From the cell containing the given text, extract its center point as (X, Y) coordinate. 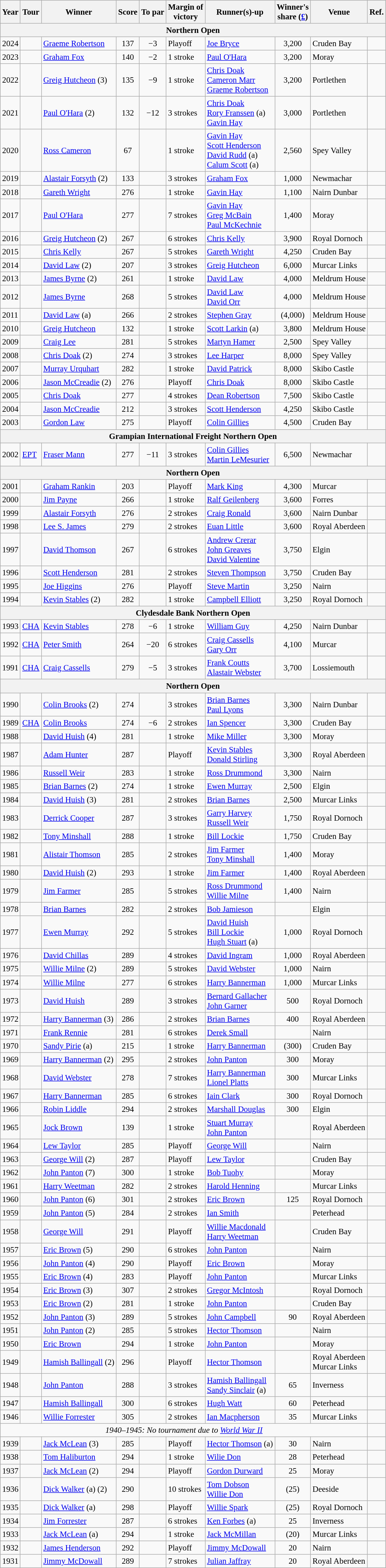
Robin Liddle (79, 1109)
Ian Smith (240, 1213)
Venue (339, 12)
1960 (10, 1200)
3,800 (293, 328)
−11 (153, 454)
1979 (10, 891)
−3 (153, 44)
−20 (153, 645)
1931 (10, 1561)
203 (128, 486)
1977 (10, 932)
1957 (10, 1250)
Harry Bannerman (2) (79, 1059)
1991 (10, 668)
John Panton (6) (79, 1200)
Alastair Forsyth (2) (79, 179)
1932 (10, 1548)
1937 (10, 1471)
1956 (10, 1263)
David Huish (3) (79, 800)
1936 (10, 1489)
Bernard Gallacher John Garner (240, 1001)
David Huish (4) (79, 736)
Dick Walker (a) (79, 1507)
Joe Higgins (79, 586)
Fraser Mann (79, 454)
1978 (10, 909)
1973 (10, 1001)
1939 (10, 1444)
2,560 (293, 151)
Marshall Douglas (240, 1109)
Hamish Ballingall Sandy Sinclair (a) (240, 1385)
Mike Miller (240, 736)
1934 (10, 1521)
John Panton (4) (79, 1263)
1984 (10, 800)
1964 (10, 1146)
Grampian International Freight Northern Open (193, 436)
Bob Jamieson (240, 909)
Craig Ronald (240, 513)
298 (128, 1507)
139 (128, 1128)
1968 (10, 1078)
1998 (10, 527)
1993 (10, 626)
400 (293, 1019)
Royal AberdeenMurcar Links (339, 1362)
John Panton (7) (79, 1173)
Brian Barnes (2) (79, 786)
Willie Milne (79, 982)
135 (128, 80)
−5 (153, 668)
268 (128, 297)
Steven Thompson (240, 573)
To par (153, 12)
1933 (10, 1534)
Lossiemouth (339, 668)
William Guy (240, 626)
Willie Macdonald Harry Weetman (240, 1231)
6,000 (293, 265)
Jack McLean (2) (79, 1471)
Martyn Hamer (240, 342)
Andrew Crerar John Greaves David Valentine (240, 549)
Jason McCreadie (79, 409)
Chris Doak Cameron Marr Graeme Robertson (240, 80)
500 (293, 1001)
Gavin Hay Scott Henderson David Rudd (a) Calum Scott (a) (240, 151)
1990 (10, 705)
John Panton (2) (79, 1330)
John Panton (3) (79, 1317)
Dean Robertson (240, 396)
Eric Brown (3) (79, 1290)
2019 (10, 179)
6,500 (293, 454)
2017 (10, 215)
2009 (10, 342)
1950 (10, 1344)
David Chillas (79, 956)
1970 (10, 1046)
Peter Smith (79, 645)
John Panton (5) (79, 1213)
Tom Dobson Willie Don (240, 1489)
2010 (10, 328)
−9 (153, 80)
Forres (339, 500)
Jason McCreadie (2) (79, 382)
Colin Brooks (2) (79, 705)
2004 (10, 409)
Score (128, 12)
(20) (293, 1534)
David Law David Orr (240, 297)
1999 (10, 513)
Ken Forbes (a) (240, 1521)
2013 (10, 279)
1980 (10, 873)
296 (128, 1362)
10 strokes (185, 1489)
John Campbell (240, 1317)
2006 (10, 382)
Chris Doak Rory Franssen (a) Gavin Hay (240, 113)
1969 (10, 1059)
207 (128, 265)
Wilie Don (240, 1457)
1947 (10, 1403)
Eric Brown (4) (79, 1276)
Steve Martin (240, 586)
1949 (10, 1362)
2007 (10, 369)
1,100 (293, 192)
295 (128, 1059)
284 (128, 1213)
2023 (10, 57)
1935 (10, 1507)
1953 (10, 1304)
2012 (10, 297)
275 (128, 423)
307 (128, 1290)
Kevin Stables (2) (79, 600)
35 (293, 1417)
Lee S. James (79, 527)
3,700 (293, 668)
1958 (10, 1231)
2014 (10, 265)
Graeme Robertson (79, 44)
Hamish Ballingall (2) (79, 1362)
Chris Doak (2) (79, 356)
Willie Milne (2) (79, 969)
Jock Brown (79, 1128)
1962 (10, 1173)
2015 (10, 251)
Kevin Stables Donald Stirling (240, 754)
2005 (10, 396)
(300) (293, 1046)
Alastair Forsyth (79, 513)
1946 (10, 1417)
1966 (10, 1109)
1955 (10, 1276)
−2 (153, 57)
2000 (10, 500)
Jim Farmer Tony Minshall (240, 854)
Jack McLean (3) (79, 1444)
Eric Brown (2) (79, 1304)
1982 (10, 836)
Eric Brown (5) (79, 1250)
1997 (10, 549)
Mark King (240, 486)
Derek Small (240, 1032)
Tony Minshall (79, 836)
212 (128, 409)
133 (128, 179)
1951 (10, 1330)
Campbell Elliott (240, 600)
Ian Spencer (240, 723)
Frank Rennie (79, 1032)
Kevin Stables (79, 626)
1971 (10, 1032)
Graham Rankin (79, 486)
Jack McLean (a) (79, 1534)
4,100 (293, 645)
David Huish Bill Lockie Hugh Stuart (a) (240, 932)
Craig Cassells Gary Orr (240, 645)
David Huish (79, 1001)
90 (293, 1317)
4,300 (293, 486)
Hamish Ballingall (79, 1403)
Ross Drummond (240, 773)
Gavin Hay (240, 192)
293 (128, 873)
Garry Harvey Russell Weir (240, 818)
Harold Henning (240, 1186)
Lee Harper (240, 356)
Derrick Cooper (79, 818)
Greig Hutcheon (3) (79, 80)
Gregor McIntosh (240, 1290)
30 (293, 1444)
1988 (10, 736)
1963 (10, 1159)
7,500 (293, 396)
Jim Forrester (79, 1521)
Scott Larkin (a) (240, 328)
Margin ofvictory (185, 12)
Colin Gillies (240, 423)
1940–1945: No tournament due to World War II (184, 1430)
Adam Hunter (79, 754)
2024 (10, 44)
3,000 (293, 113)
286 (128, 1019)
Paul O'Hara (2) (79, 113)
Harry Bannerman Lionel Platts (240, 1078)
Colin Gillies Martin LeMesurier (240, 454)
James Byrne (79, 297)
1992 (10, 645)
Willie Spark (240, 1507)
Alistair Thomson (79, 854)
Ian Macpherson (240, 1417)
2022 (10, 80)
Gordon Law (79, 423)
60 (293, 1403)
1985 (10, 786)
Runner(s)-up (240, 12)
Tom Haliburton (79, 1457)
Joe Bryce (240, 44)
67 (128, 151)
Greig Hutcheon (2) (79, 238)
Colin Brooks (79, 723)
Stephen Gray (240, 315)
Hugh Watt (240, 1403)
140 (128, 57)
1959 (10, 1213)
Winner'sshare (£) (293, 12)
1987 (10, 754)
David Patrick (240, 369)
1972 (10, 1019)
2002 (10, 454)
1948 (10, 1385)
David Law (240, 279)
1938 (10, 1457)
Winner (79, 12)
Harry Bannerman (3) (79, 1019)
David Thomson (79, 549)
261 (128, 279)
1952 (10, 1317)
−12 (153, 113)
291 (128, 1231)
Harry Weetman (79, 1186)
1996 (10, 573)
1989 (10, 723)
Stuart Murray John Panton (240, 1128)
Jim Payne (79, 500)
1995 (10, 586)
Hector Thomson (a) (240, 1444)
Iain Clark (240, 1096)
Year (10, 12)
David Law (a) (79, 315)
2018 (10, 192)
Sandy Pirie (a) (79, 1046)
2011 (10, 315)
Julian Jaffray (240, 1561)
Deeside (339, 1489)
Dick Walker (a) (2) (79, 1489)
65 (293, 1385)
1976 (10, 956)
1986 (10, 773)
Gavin Hay Greg McBain Paul McKechnie (240, 215)
1954 (10, 1290)
1965 (10, 1128)
Murray Urquhart (79, 369)
Gordon Durward (240, 1471)
Euan Little (240, 527)
Willie Forrester (79, 1417)
3,900 (293, 238)
EPT (31, 454)
David Law (2) (79, 265)
Ross Cameron (79, 151)
George Will (2) (79, 1159)
Brian Barnes Paul Lyons (240, 705)
137 (128, 44)
David Huish (2) (79, 873)
James Henderson (79, 1548)
James Byrne (2) (79, 279)
Bob Tuohy (240, 1173)
1975 (10, 969)
Ref. (376, 12)
28 (293, 1457)
(4,000) (293, 315)
1981 (10, 854)
Bill Lockie (240, 836)
David Ingram (240, 956)
Ralf Geilenberg (240, 500)
1961 (10, 1186)
1994 (10, 600)
2008 (10, 356)
Craig Lee (79, 342)
Craig Cassells (79, 668)
Ross Drummond Willie Milne (240, 891)
4,500 (293, 423)
215 (128, 1046)
2001 (10, 486)
2003 (10, 423)
305 (128, 1417)
2020 (10, 151)
Tour (31, 12)
301 (128, 1200)
1983 (10, 818)
1967 (10, 1096)
Clydesdale Bank Northern Open (193, 613)
Jack McMillan (240, 1534)
1974 (10, 982)
Frank Coutts Alastair Webster (240, 668)
2021 (10, 113)
Russell Weir (79, 773)
264 (128, 645)
125 (293, 1200)
2016 (10, 238)
